Identify which cell holds the provided text, then report its [X, Y] central coordinate. 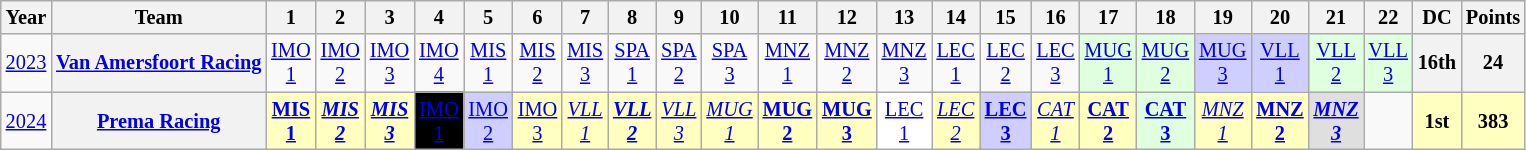
383 [1493, 121]
6 [538, 17]
CAT3 [1166, 121]
Team [158, 17]
17 [1108, 17]
13 [904, 17]
Prema Racing [158, 121]
16 [1055, 17]
2024 [26, 121]
22 [1388, 17]
1st [1437, 121]
4 [438, 17]
19 [1222, 17]
15 [1006, 17]
12 [847, 17]
2023 [26, 63]
2 [340, 17]
21 [1336, 17]
10 [729, 17]
16th [1437, 63]
11 [788, 17]
Van Amersfoort Racing [158, 63]
9 [678, 17]
CAT2 [1108, 121]
DC [1437, 17]
8 [632, 17]
18 [1166, 17]
Year [26, 17]
IMO4 [438, 63]
3 [390, 17]
Points [1493, 17]
24 [1493, 63]
7 [585, 17]
5 [488, 17]
20 [1280, 17]
SPA1 [632, 63]
SPA3 [729, 63]
SPA2 [678, 63]
CAT1 [1055, 121]
1 [290, 17]
14 [956, 17]
